Find where the given text appears and provide that cell's center as (x, y) coordinate. 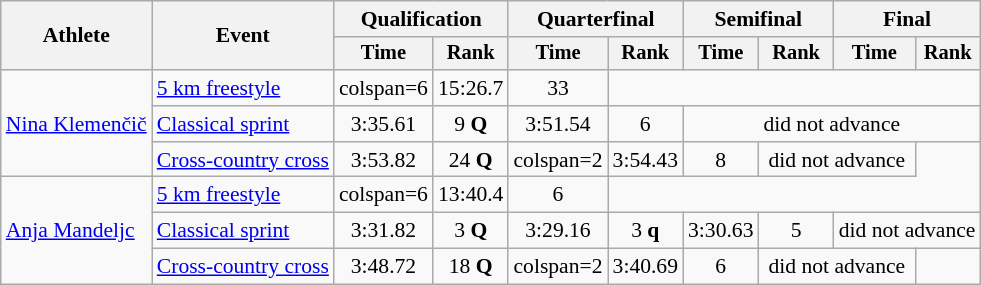
Nina Klemenčič (76, 124)
15:26.7 (470, 88)
24 Q (470, 160)
18 Q (470, 267)
9 Q (470, 124)
3 q (646, 231)
3:30.63 (720, 231)
Qualification (422, 19)
3:29.16 (558, 231)
5 (796, 231)
3:40.69 (646, 267)
3:35.61 (384, 124)
Athlete (76, 36)
13:40.4 (470, 195)
Final (908, 19)
3 Q (470, 231)
Semifinal (758, 19)
Event (243, 36)
3:31.82 (384, 231)
3:54.43 (646, 160)
3:48.72 (384, 267)
3:53.82 (384, 160)
3:51.54 (558, 124)
Quarterfinal (596, 19)
8 (720, 160)
Anja Mandeljc (76, 230)
33 (558, 88)
